Output the [X, Y] coordinate of the center of the cell containing the given text.  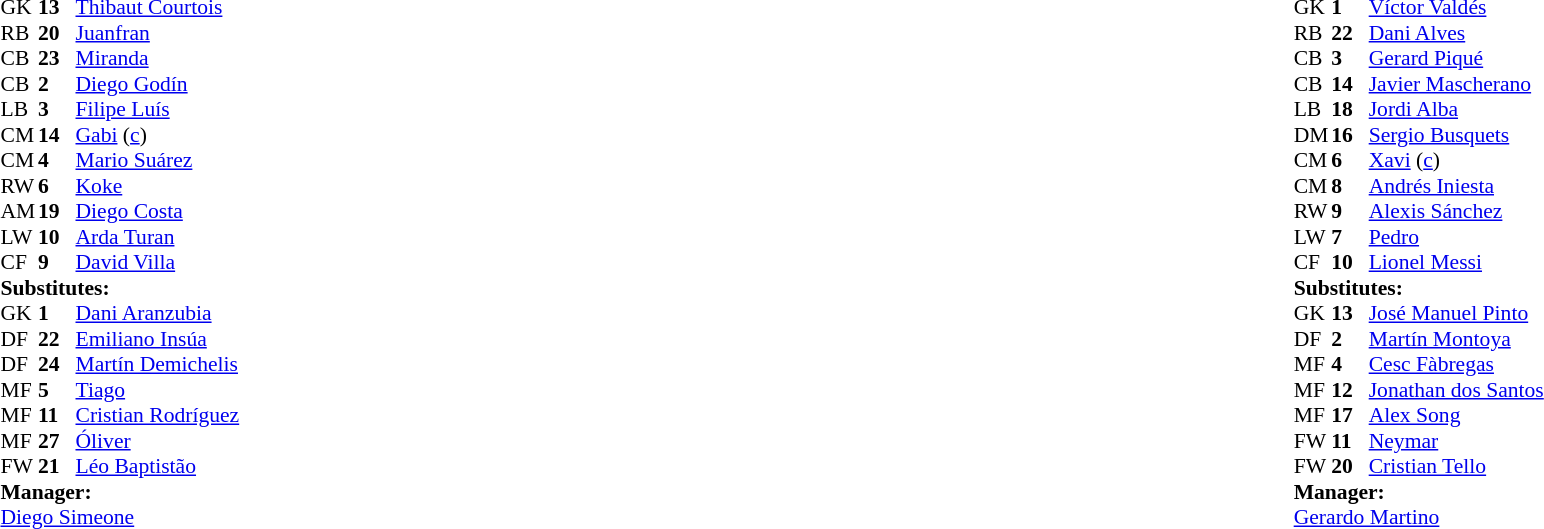
Xavi (c) [1456, 161]
Jonathan dos Santos [1456, 390]
Mario Suárez [158, 161]
Óliver [158, 441]
17 [1350, 415]
AM [19, 211]
16 [1350, 135]
Jordi Alba [1456, 109]
13 [1350, 313]
Arda Turan [158, 237]
Dani Aranzubia [158, 313]
5 [57, 390]
Miranda [158, 59]
19 [57, 211]
Pedro [1456, 237]
Cesc Fàbregas [1456, 365]
Martín Demichelis [158, 365]
Emiliano Insúa [158, 339]
7 [1350, 237]
David Villa [158, 263]
Alexis Sánchez [1456, 211]
12 [1350, 390]
Filipe Luís [158, 109]
Neymar [1456, 441]
Diego Godín [158, 84]
24 [57, 365]
Gerard Piqué [1456, 59]
8 [1350, 186]
21 [57, 467]
DM [1313, 135]
Dani Alves [1456, 33]
Diego Costa [158, 211]
23 [57, 59]
José Manuel Pinto [1456, 313]
Cristian Tello [1456, 467]
Martín Montoya [1456, 339]
Tiago [158, 390]
1 [57, 313]
Andrés Iniesta [1456, 186]
Gabi (c) [158, 135]
Alex Song [1456, 415]
Cristian Rodríguez [158, 415]
Javier Mascherano [1456, 84]
Juanfran [158, 33]
Léo Baptistão [158, 467]
Sergio Busquets [1456, 135]
27 [57, 441]
Lionel Messi [1456, 263]
18 [1350, 109]
Koke [158, 186]
